Pinpoint the cell where the given text exists, returning its [x, y] midpoint coordinate. 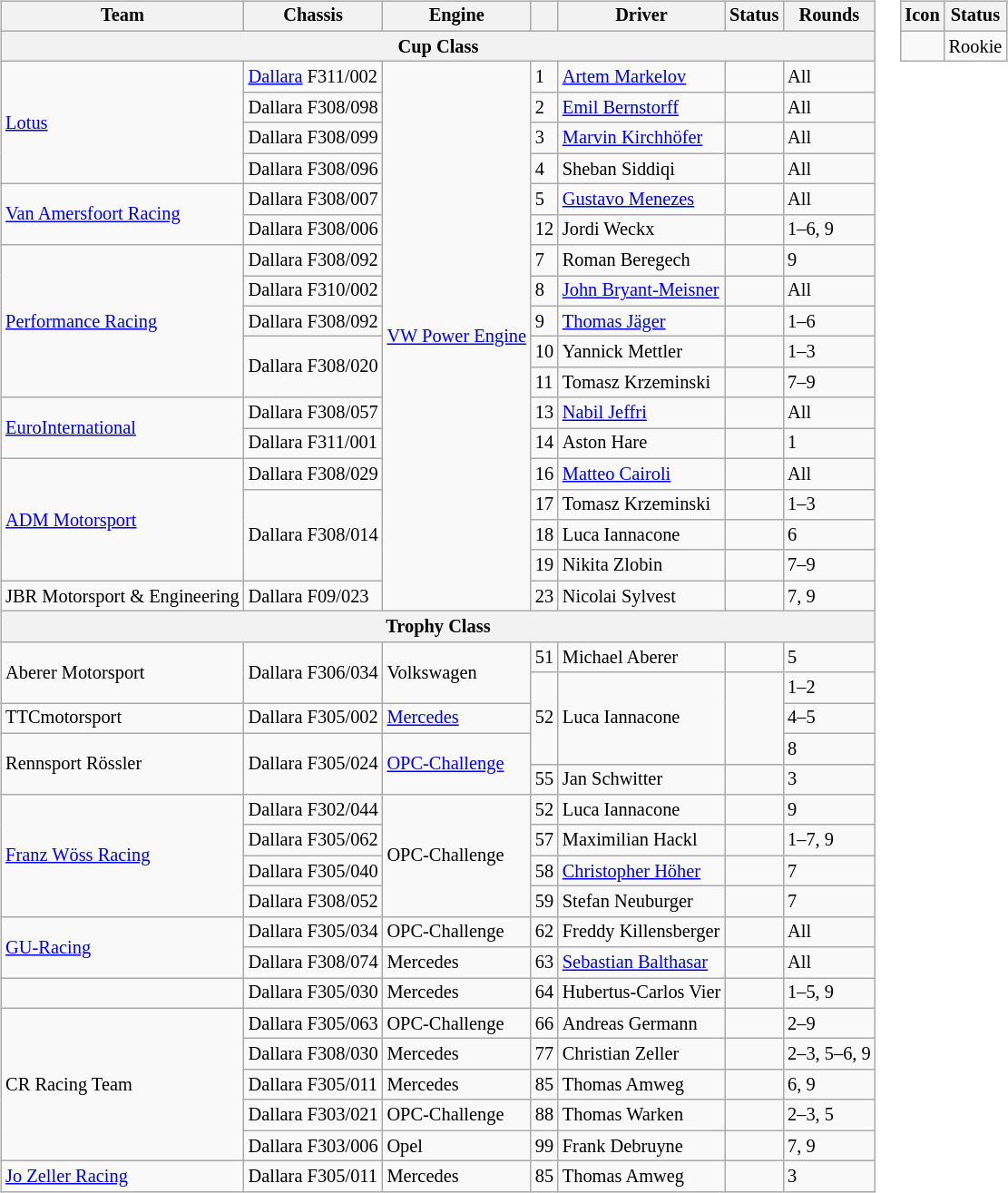
88 [544, 1115]
Dallara F308/030 [314, 1054]
Dallara F308/020 [314, 367]
Frank Debruyne [641, 1146]
Yannick Mettler [641, 352]
Dallara F308/029 [314, 474]
4 [544, 169]
Engine [457, 16]
Dallara F308/006 [314, 230]
12 [544, 230]
Roman Beregech [641, 260]
Sheban Siddiqi [641, 169]
4–5 [829, 719]
2–9 [829, 1023]
13 [544, 413]
Dallara F303/006 [314, 1146]
Icon [922, 16]
57 [544, 840]
Michael Aberer [641, 657]
77 [544, 1054]
Gustavo Menezes [641, 200]
Dallara F305/030 [314, 993]
VW Power Engine [457, 337]
1–2 [829, 688]
Aberer Motorsport [122, 671]
Dallara F308/052 [314, 902]
59 [544, 902]
Dallara F303/021 [314, 1115]
Franz Wöss Racing [122, 856]
Team [122, 16]
Dallara F305/062 [314, 840]
Dallara F308/014 [314, 535]
63 [544, 963]
Dallara F305/034 [314, 932]
Lotus [122, 123]
Dallara F09/023 [314, 596]
Dallara F308/096 [314, 169]
Artem Markelov [641, 77]
JBR Motorsport & Engineering [122, 596]
Rookie [976, 46]
Hubertus-Carlos Vier [641, 993]
16 [544, 474]
1–6, 9 [829, 230]
23 [544, 596]
Opel [457, 1146]
Dallara F302/044 [314, 810]
19 [544, 565]
Rounds [829, 16]
Dallara F308/074 [314, 963]
Thomas Jäger [641, 321]
Dallara F310/002 [314, 291]
Dallara F308/057 [314, 413]
58 [544, 871]
Chassis [314, 16]
Freddy Killensberger [641, 932]
Christian Zeller [641, 1054]
Dallara F305/024 [314, 764]
Sebastian Balthasar [641, 963]
Dallara F305/063 [314, 1023]
Dallara F305/040 [314, 871]
Driver [641, 16]
GU-Racing [122, 947]
Cup Class [437, 46]
Maximilian Hackl [641, 840]
1–5, 9 [829, 993]
CR Racing Team [122, 1084]
Andreas Germann [641, 1023]
Dallara F308/099 [314, 138]
Jordi Weckx [641, 230]
Dallara F308/098 [314, 108]
Nikita Zlobin [641, 565]
51 [544, 657]
Van Amersfoort Racing [122, 214]
Dallara F308/007 [314, 200]
John Bryant-Meisner [641, 291]
Jan Schwitter [641, 779]
Rennsport Rössler [122, 764]
TTCmotorsport [122, 719]
99 [544, 1146]
64 [544, 993]
11 [544, 383]
EuroInternational [122, 428]
Aston Hare [641, 444]
Marvin Kirchhöfer [641, 138]
ADM Motorsport [122, 519]
6 [829, 535]
Dallara F311/002 [314, 77]
Christopher Höher [641, 871]
55 [544, 779]
Matteo Cairoli [641, 474]
Performance Racing [122, 321]
2–3, 5 [829, 1115]
Jo Zeller Racing [122, 1177]
Stefan Neuburger [641, 902]
66 [544, 1023]
62 [544, 932]
2 [544, 108]
Dallara F305/002 [314, 719]
Volkswagen [457, 671]
6, 9 [829, 1085]
14 [544, 444]
Nabil Jeffri [641, 413]
1–7, 9 [829, 840]
18 [544, 535]
10 [544, 352]
Dallara F311/001 [314, 444]
Emil Bernstorff [641, 108]
Thomas Warken [641, 1115]
Trophy Class [437, 627]
2–3, 5–6, 9 [829, 1054]
Nicolai Sylvest [641, 596]
1–6 [829, 321]
17 [544, 504]
Dallara F306/034 [314, 671]
